Determine the [x, y] coordinate at the center of the cell enclosing the given text.  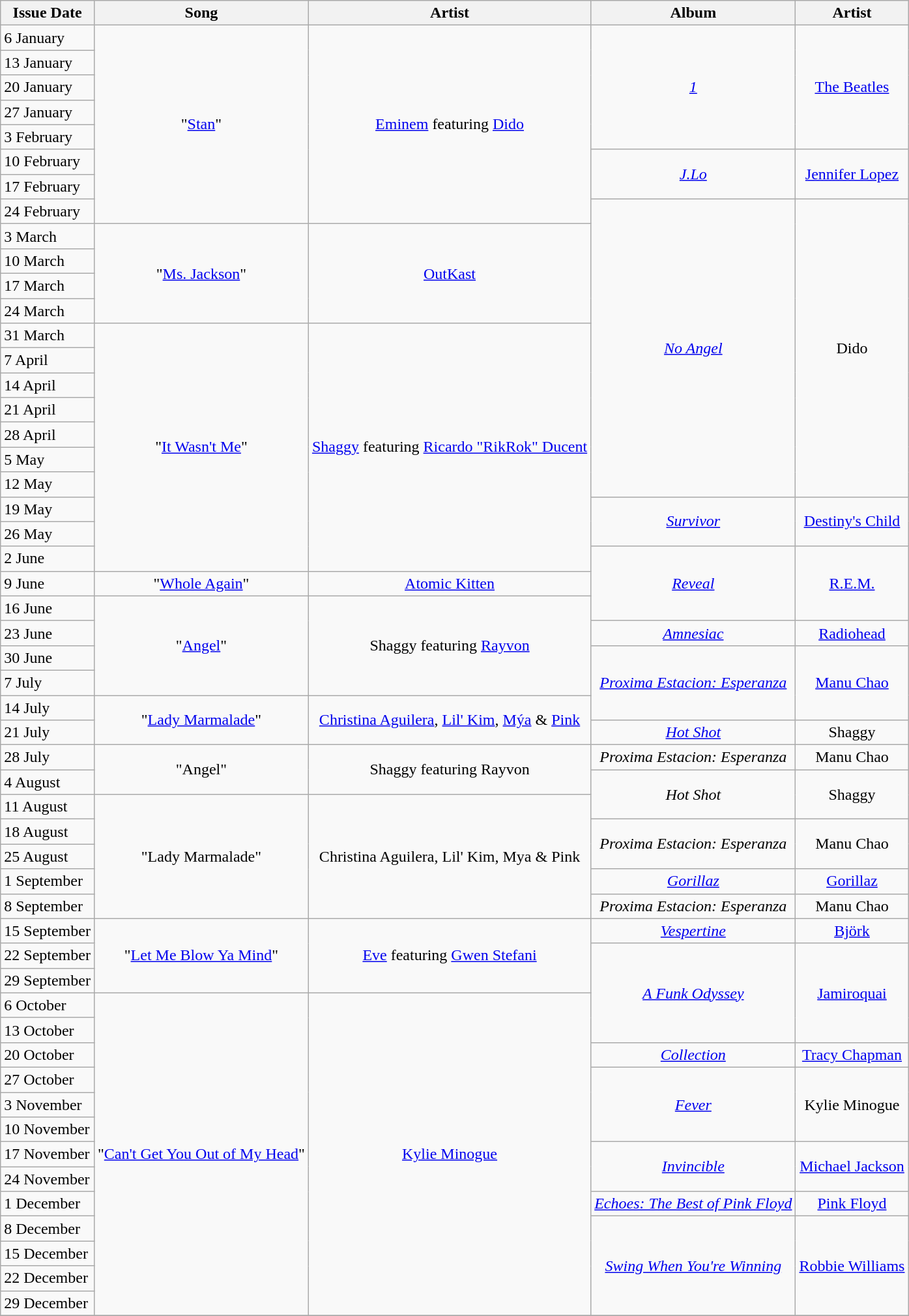
Vespertine [693, 931]
6 October [48, 1005]
A Funk Odyssey [693, 993]
Invincible [693, 1167]
Björk [852, 931]
Christina Aguilera, Lil' Kim, Mya & Pink [450, 856]
3 March [48, 236]
Christina Aguilera, Lil' Kim, Mýa & Pink [450, 720]
9 June [48, 583]
Song [201, 13]
28 July [48, 757]
7 July [48, 682]
18 August [48, 832]
8 September [48, 906]
Destiny's Child [852, 521]
25 August [48, 856]
5 May [48, 460]
28 April [48, 435]
Collection [693, 1055]
20 October [48, 1055]
Fever [693, 1104]
24 March [48, 311]
17 March [48, 285]
27 October [48, 1079]
20 January [48, 87]
J.Lo [693, 174]
17 November [48, 1154]
11 August [48, 807]
Shaggy featuring Ricardo "RikRok" Ducent [450, 447]
7 April [48, 360]
Jennifer Lopez [852, 174]
19 May [48, 509]
21 July [48, 733]
Michael Jackson [852, 1167]
"Can't Get You Out of My Head" [201, 1154]
Survivor [693, 521]
24 February [48, 211]
31 March [48, 336]
29 September [48, 980]
Jamiroquai [852, 993]
Dido [852, 348]
16 June [48, 608]
Album [693, 13]
"It Wasn't Me" [201, 447]
Swing When You're Winning [693, 1266]
3 November [48, 1105]
Eve featuring Gwen Stefani [450, 956]
22 December [48, 1278]
"Let Me Blow Ya Mind" [201, 956]
The Beatles [852, 87]
"Ms. Jackson" [201, 273]
Eminem featuring Dido [450, 124]
8 December [48, 1229]
Robbie Williams [852, 1266]
15 September [48, 931]
14 April [48, 385]
23 June [48, 633]
12 May [48, 484]
13 January [48, 63]
Issue Date [48, 13]
22 September [48, 956]
No Angel [693, 348]
1 December [48, 1204]
Amnesiac [693, 633]
15 December [48, 1253]
21 April [48, 410]
Pink Floyd [852, 1204]
"Whole Again" [201, 583]
17 February [48, 186]
Atomic Kitten [450, 583]
R.E.M. [852, 583]
"Stan" [201, 124]
30 June [48, 658]
10 November [48, 1130]
27 January [48, 112]
1 September [48, 881]
Reveal [693, 583]
6 January [48, 38]
Radiohead [852, 633]
10 March [48, 261]
2 June [48, 559]
Tracy Chapman [852, 1055]
13 October [48, 1030]
10 February [48, 162]
24 November [48, 1179]
3 February [48, 137]
26 May [48, 534]
14 July [48, 707]
1 [693, 87]
29 December [48, 1303]
OutKast [450, 273]
Echoes: The Best of Pink Floyd [693, 1204]
4 August [48, 782]
